Extract the (X, Y) coordinate from the center of the cell holding the provided text.  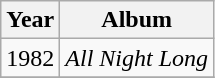
Year (30, 20)
Album (137, 20)
1982 (30, 58)
All Night Long (137, 58)
